Search for the cell housing the specified text and yield its (x, y) center coordinate. 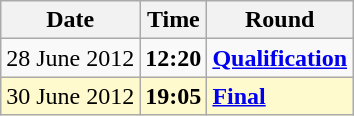
Qualification (280, 58)
12:20 (174, 58)
28 June 2012 (70, 58)
Time (174, 20)
Date (70, 20)
30 June 2012 (70, 96)
Final (280, 96)
Round (280, 20)
19:05 (174, 96)
